Locate the cell with the specified text and output its (X, Y) center coordinate. 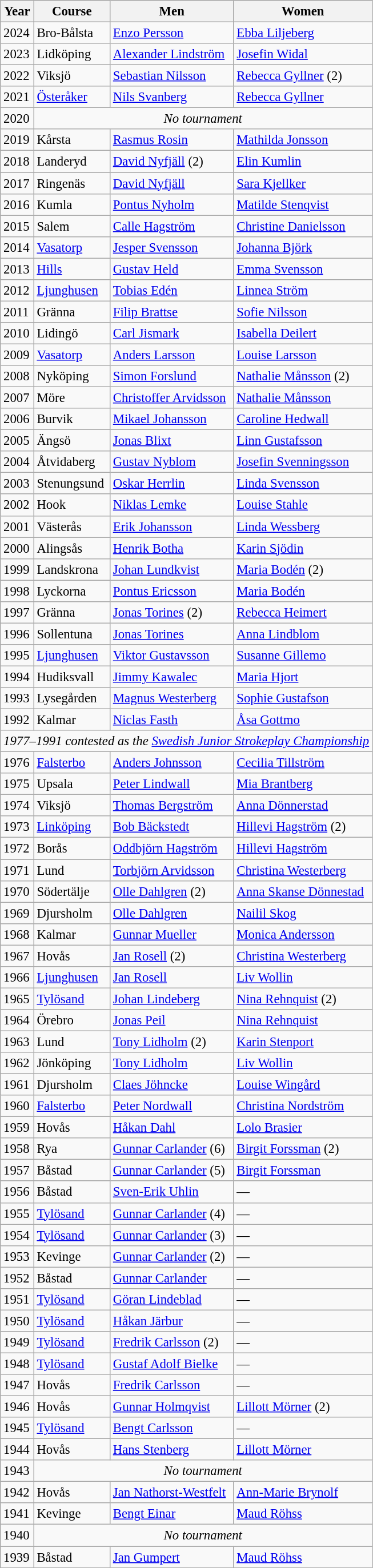
1939 (17, 1557)
1946 (17, 1407)
Åsa Gottmo (303, 720)
Jonas Torines (2) (171, 613)
1998 (17, 591)
Jonas Blixt (171, 441)
Lysegården (72, 698)
Viktor Gustavsson (171, 656)
Bengt Einar (171, 1514)
1942 (17, 1493)
Hillevi Hagström (303, 849)
Göran Lindeblad (171, 1300)
Rebecca Gyllner (2) (303, 76)
Cecilia Tillström (303, 763)
2019 (17, 140)
2009 (17, 355)
Anna Skanse Dönnestad (303, 891)
Linda Wessberg (303, 526)
Christine Danielsson (303, 226)
Louise Larsson (303, 355)
Möre (72, 398)
1969 (17, 913)
Hook (72, 505)
Sebastian Nilsson (171, 76)
Josefin Svenningsson (303, 462)
2021 (17, 97)
Nina Rehnquist (2) (303, 999)
1960 (17, 1106)
Hills (72, 269)
Nathalie Månsson (2) (303, 376)
1954 (17, 1235)
Fredrik Carlsson (171, 1385)
Sollentuna (72, 634)
Gustav Nyblom (171, 462)
Jimmy Kawalec (171, 677)
Gunnar Mueller (171, 934)
1993 (17, 698)
Peter Nordwall (171, 1106)
Karin Stenport (303, 1042)
2023 (17, 54)
2003 (17, 484)
Tobias Edén (171, 291)
Gustav Held (171, 269)
Gunnar Carlander (4) (171, 1213)
Simon Forslund (171, 376)
1999 (17, 569)
Nailil Skog (303, 913)
Sara Kjellker (303, 183)
Burvik (72, 419)
Anders Larsson (171, 355)
2020 (17, 119)
Gunnar Carlander (6) (171, 1149)
Matilde Stenqvist (303, 204)
Calle Hagström (171, 226)
1996 (17, 634)
Gunnar Carlander (5) (171, 1171)
1951 (17, 1300)
Jesper Svensson (171, 247)
1964 (17, 1020)
Lidingö (72, 333)
Susanne Gillemo (303, 656)
1952 (17, 1278)
Mikael Johansson (171, 419)
1941 (17, 1514)
Upsala (72, 784)
1961 (17, 1085)
1995 (17, 656)
1959 (17, 1128)
2022 (17, 76)
1949 (17, 1342)
1976 (17, 763)
Hillevi Hagström (2) (303, 827)
Nyköping (72, 376)
Sofie Nilsson (303, 312)
Johanna Björk (303, 247)
1972 (17, 849)
Monica Andersson (303, 934)
2011 (17, 312)
Niclas Fasth (171, 720)
1977–1991 contested as the Swedish Junior Strokeplay Championship (186, 741)
Håkan Dahl (171, 1128)
Course (72, 11)
1945 (17, 1428)
1994 (17, 677)
2024 (17, 33)
Rebecca Heimert (303, 613)
Karin Sjödin (303, 548)
Lolo Brasier (303, 1128)
2001 (17, 526)
Lillott Mörner (303, 1450)
Sven-Erik Uhlin (171, 1192)
1992 (17, 720)
Kumla (72, 204)
Bengt Carlsson (171, 1428)
Oddbjörn Hagström (171, 849)
David Nyfjäll (171, 183)
Alexander Lindström (171, 54)
1943 (17, 1471)
Linköping (72, 827)
Anders Johnsson (171, 763)
Linn Gustafsson (303, 441)
2006 (17, 419)
1967 (17, 956)
Landeryd (72, 162)
Johan Lindeberg (171, 999)
2017 (17, 183)
Thomas Bergström (171, 806)
2002 (17, 505)
Ann-Marie Brynolf (303, 1493)
Lillott Mörner (2) (303, 1407)
2016 (17, 204)
1944 (17, 1450)
Stenungsund (72, 484)
Anna Dönnerstad (303, 806)
1971 (17, 870)
1950 (17, 1321)
Håkan Järbur (171, 1321)
Alingsås (72, 548)
Landskrona (72, 569)
Nathalie Månsson (303, 398)
1968 (17, 934)
Emma Svensson (303, 269)
Maria Hjort (303, 677)
1948 (17, 1364)
1962 (17, 1063)
Jan Gumpert (171, 1557)
Women (303, 11)
2010 (17, 333)
2015 (17, 226)
2000 (17, 548)
Ebba Liljeberg (303, 33)
Linnea Ström (303, 291)
Anna Lindblom (303, 634)
1963 (17, 1042)
Salem (72, 226)
Gunnar Carlander (3) (171, 1235)
1940 (17, 1535)
Bob Bäckstedt (171, 827)
Torbjörn Arvidsson (171, 870)
Jonas Peil (171, 1020)
Gunnar Carlander (2) (171, 1256)
Fredrik Carlsson (2) (171, 1342)
Gunnar Carlander (171, 1278)
Mathilda Jonsson (303, 140)
Maria Bodén (303, 591)
Isabella Deilert (303, 333)
1966 (17, 978)
1970 (17, 891)
Örebro (72, 1020)
2005 (17, 441)
Västerås (72, 526)
Elin Kumlin (303, 162)
Ringenäs (72, 183)
Christina Nordström (303, 1106)
2014 (17, 247)
Hudiksvall (72, 677)
David Nyfjäll (2) (171, 162)
Pontus Ericsson (171, 591)
Niklas Lemke (171, 505)
Bro-Bålsta (72, 33)
Lidköping (72, 54)
Johan Lundkvist (171, 569)
1997 (17, 613)
Birgit Forssman (303, 1171)
Linda Svensson (303, 484)
Södertälje (72, 891)
Österåker (72, 97)
1956 (17, 1192)
Magnus Westerberg (171, 698)
Pontus Nyholm (171, 204)
1953 (17, 1256)
Louise Stahle (303, 505)
Year (17, 11)
Rya (72, 1149)
Claes Jöhncke (171, 1085)
1974 (17, 806)
1955 (17, 1213)
Tony Lidholm (171, 1063)
Enzo Persson (171, 33)
1947 (17, 1385)
Jan Nathorst-Westfelt (171, 1493)
Josefin Widal (303, 54)
Jan Rosell (2) (171, 956)
2013 (17, 269)
Men (171, 11)
Borås (72, 849)
Nina Rehnquist (303, 1020)
2004 (17, 462)
Maria Bodén (2) (303, 569)
Louise Wingård (303, 1085)
Nils Svanberg (171, 97)
1958 (17, 1149)
1973 (17, 827)
Gustaf Adolf Bielke (171, 1364)
Hans Stenberg (171, 1450)
Jonas Torines (171, 634)
Jan Rosell (171, 978)
Oskar Herrlin (171, 484)
Peter Lindwall (171, 784)
Lyckorna (72, 591)
Caroline Hedwall (303, 419)
Olle Dahlgren (171, 913)
Rasmus Rosin (171, 140)
Rebecca Gyllner (303, 97)
2018 (17, 162)
1975 (17, 784)
Henrik Botha (171, 548)
Birgit Forssman (2) (303, 1149)
Kårsta (72, 140)
Christoffer Arvidsson (171, 398)
Carl Jismark (171, 333)
2007 (17, 398)
1965 (17, 999)
1957 (17, 1171)
Erik Johansson (171, 526)
Filip Brattse (171, 312)
Olle Dahlgren (2) (171, 891)
Mia Brantberg (303, 784)
2012 (17, 291)
Tony Lidholm (2) (171, 1042)
Sophie Gustafson (303, 698)
Åtvidaberg (72, 462)
Ängsö (72, 441)
Jönköping (72, 1063)
2008 (17, 376)
Gunnar Holmqvist (171, 1407)
